Extract the [X, Y] coordinate from the center of the cell holding the provided text.  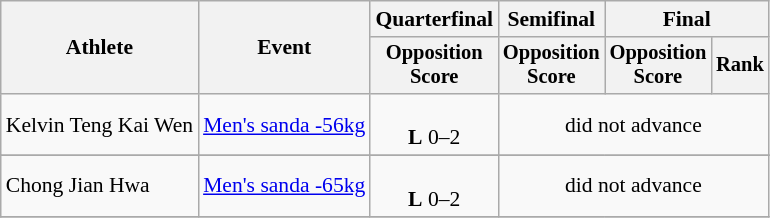
Athlete [100, 48]
Final [687, 19]
Men's sanda -65kg [284, 186]
Event [284, 48]
Rank [740, 66]
Semifinal [552, 19]
Men's sanda -56kg [284, 124]
Quarterfinal [434, 19]
Chong Jian Hwa [100, 186]
Kelvin Teng Kai Wen [100, 124]
